Find where the given text appears and provide that cell's center as (x, y) coordinate. 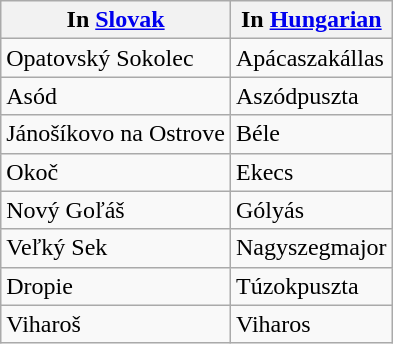
Béle (311, 134)
Ekecs (311, 172)
Asód (116, 96)
Túzokpuszta (311, 286)
Opatovský Sokolec (116, 58)
In Hungarian (311, 20)
Veľký Sek (116, 248)
Jánošíkovo na Ostrove (116, 134)
Dropie (116, 286)
Viharos (311, 324)
In Slovak (116, 20)
Nový Goľáš (116, 210)
Apácaszakállas (311, 58)
Aszódpuszta (311, 96)
Okoč (116, 172)
Viharoš (116, 324)
Gólyás (311, 210)
Nagyszegmajor (311, 248)
